Search for the cell housing the specified text and yield its (x, y) center coordinate. 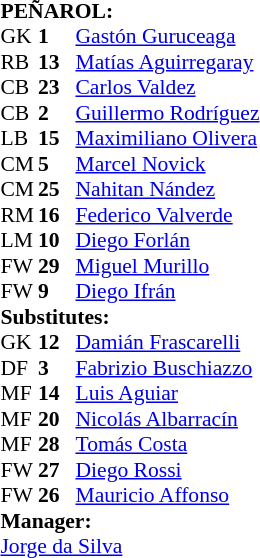
26 (57, 495)
29 (57, 266)
Tomás Costa (167, 445)
28 (57, 445)
Manager: (130, 521)
1 (57, 37)
LM (19, 241)
Fabrizio Buschiazzo (167, 368)
3 (57, 368)
25 (57, 189)
5 (57, 164)
LB (19, 139)
9 (57, 291)
Nahitan Nández (167, 189)
20 (57, 419)
12 (57, 343)
Carlos Valdez (167, 87)
Miguel Murillo (167, 266)
23 (57, 87)
Nicolás Albarracín (167, 419)
Diego Ifrán (167, 291)
Diego Rossi (167, 470)
Mauricio Affonso (167, 495)
2 (57, 113)
Diego Forlán (167, 241)
Luis Aguiar (167, 393)
DF (19, 368)
Guillermo Rodríguez (167, 113)
Damián Frascarelli (167, 343)
RM (19, 215)
13 (57, 62)
10 (57, 241)
RB (19, 62)
Marcel Novick (167, 164)
Substitutes: (130, 317)
27 (57, 470)
Gastón Guruceaga (167, 37)
Matías Aguirregaray (167, 62)
14 (57, 393)
Federico Valverde (167, 215)
Maximiliano Olivera (167, 139)
15 (57, 139)
16 (57, 215)
